Detect which cell encompasses the target text, then output its [X, Y] center coordinate. 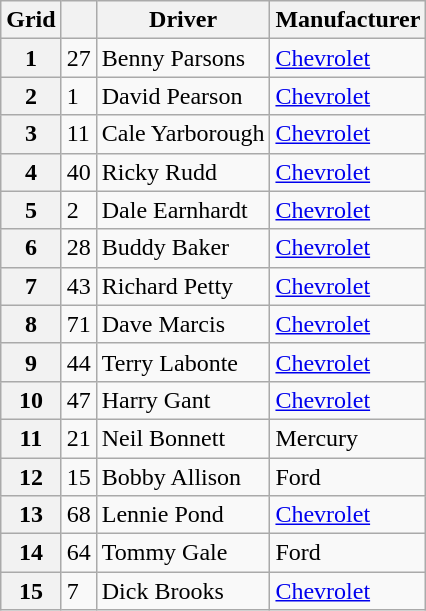
Bobby Allison [183, 477]
Tommy Gale [183, 553]
Dale Earnhardt [183, 210]
43 [78, 286]
4 [31, 172]
27 [78, 58]
71 [78, 324]
Manufacturer [348, 20]
3 [31, 134]
8 [31, 324]
21 [78, 438]
12 [31, 477]
9 [31, 362]
Driver [183, 20]
Harry Gant [183, 400]
David Pearson [183, 96]
Dick Brooks [183, 591]
Ricky Rudd [183, 172]
40 [78, 172]
13 [31, 515]
64 [78, 553]
5 [31, 210]
Benny Parsons [183, 58]
Lennie Pond [183, 515]
68 [78, 515]
14 [31, 553]
Cale Yarborough [183, 134]
44 [78, 362]
47 [78, 400]
Buddy Baker [183, 248]
Mercury [348, 438]
6 [31, 248]
Neil Bonnett [183, 438]
Richard Petty [183, 286]
Grid [31, 20]
10 [31, 400]
28 [78, 248]
Terry Labonte [183, 362]
Dave Marcis [183, 324]
